For the text-containing cell, return its midpoint in [x, y] coordinate format. 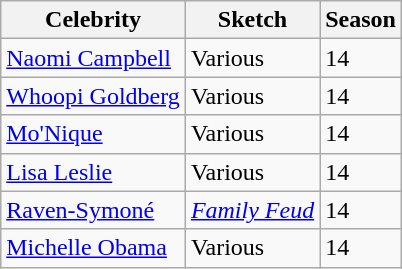
Mo'Nique [94, 134]
Season [361, 20]
Naomi Campbell [94, 58]
Family Feud [252, 210]
Celebrity [94, 20]
Whoopi Goldberg [94, 96]
Lisa Leslie [94, 172]
Raven-Symoné [94, 210]
Michelle Obama [94, 248]
Sketch [252, 20]
